Return the (x, y) coordinate for the center point of the cell that contains the specified text.  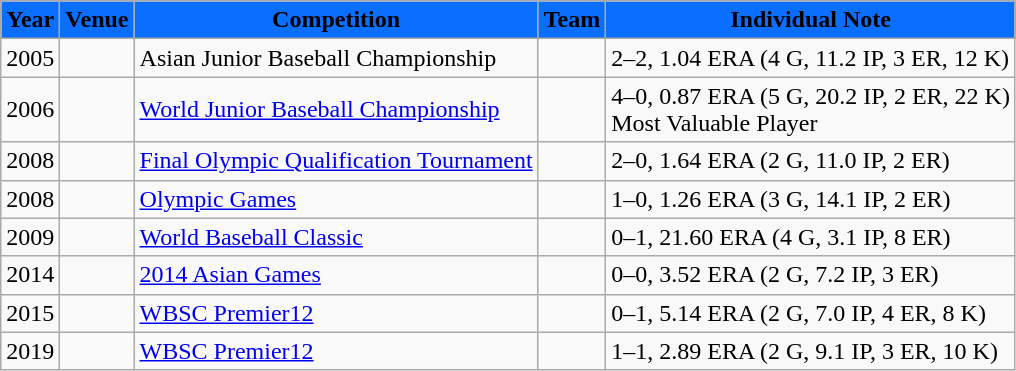
2005 (30, 58)
2–0, 1.64 ERA (2 G, 11.0 IP, 2 ER) (811, 161)
2014 (30, 275)
World Baseball Classic (336, 237)
0–1, 5.14 ERA (2 G, 7.0 IP, 4 ER, 8 K) (811, 313)
1–0, 1.26 ERA (3 G, 14.1 IP, 2 ER) (811, 199)
Venue (97, 20)
2–2, 1.04 ERA (4 G, 11.2 IP, 3 ER, 12 K) (811, 58)
0–0, 3.52 ERA (2 G, 7.2 IP, 3 ER) (811, 275)
Asian Junior Baseball Championship (336, 58)
World Junior Baseball Championship (336, 110)
2014 Asian Games (336, 275)
Year (30, 20)
Competition (336, 20)
Individual Note (811, 20)
2009 (30, 237)
0–1, 21.60 ERA (4 G, 3.1 IP, 8 ER) (811, 237)
2015 (30, 313)
Final Olympic Qualification Tournament (336, 161)
Olympic Games (336, 199)
Team (572, 20)
2006 (30, 110)
4–0, 0.87 ERA (5 G, 20.2 IP, 2 ER, 22 K)Most Valuable Player (811, 110)
2019 (30, 351)
1–1, 2.89 ERA (2 G, 9.1 IP, 3 ER, 10 K) (811, 351)
